For the text-containing cell, return its midpoint in [X, Y] coordinate format. 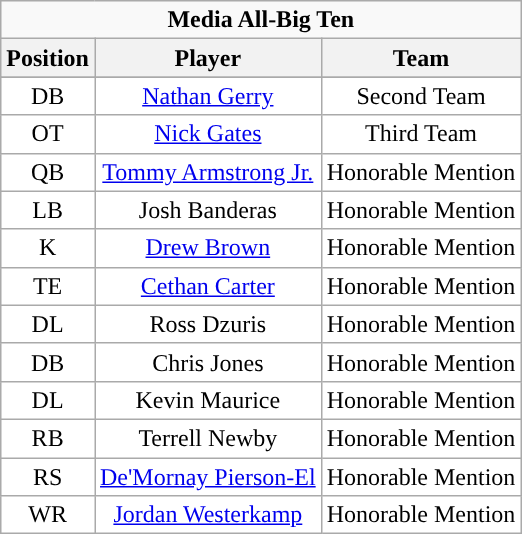
Ross Dzuris [208, 324]
Nick Gates [208, 134]
Tommy Armstrong Jr. [208, 172]
Terrell Newby [208, 438]
Third Team [421, 134]
Chris Jones [208, 362]
LB [48, 210]
Team [421, 58]
Cethan Carter [208, 286]
Player [208, 58]
TE [48, 286]
QB [48, 172]
Josh Banderas [208, 210]
Jordan Westerkamp [208, 515]
K [48, 248]
Second Team [421, 96]
Drew Brown [208, 248]
RB [48, 438]
Nathan Gerry [208, 96]
Kevin Maurice [208, 400]
WR [48, 515]
OT [48, 134]
Media All-Big Ten [261, 20]
Position [48, 58]
RS [48, 477]
De'Mornay Pierson-El [208, 477]
